Pinpoint the cell where the given text exists, returning its (X, Y) midpoint coordinate. 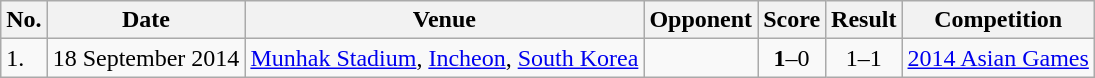
1. (24, 58)
18 September 2014 (146, 58)
Result (864, 20)
Venue (444, 20)
1–1 (864, 58)
1–0 (792, 58)
No. (24, 20)
2014 Asian Games (998, 58)
Opponent (701, 20)
Munhak Stadium, Incheon, South Korea (444, 58)
Competition (998, 20)
Score (792, 20)
Date (146, 20)
